Detect which cell encompasses the target text, then output its [X, Y] center coordinate. 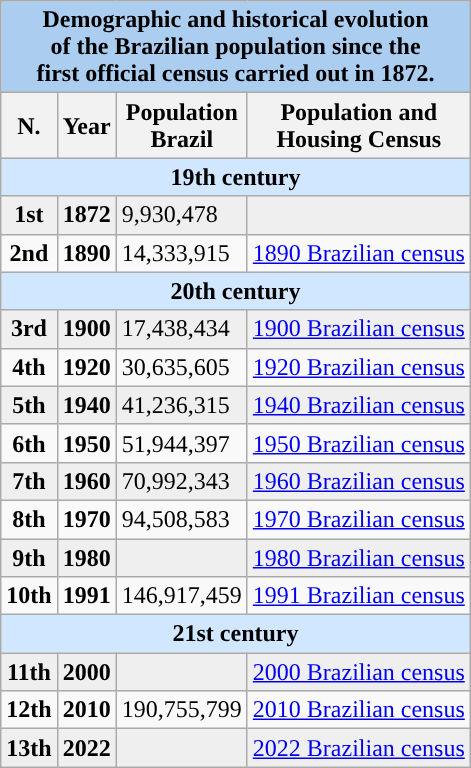
1890 [86, 253]
N. [29, 126]
1991 [86, 596]
1991 Brazilian census [358, 596]
1980 [86, 557]
4th [29, 367]
2000 [86, 672]
2nd [29, 253]
2000 Brazilian census [358, 672]
11th [29, 672]
1890 Brazilian census [358, 253]
1872 [86, 215]
1980 Brazilian census [358, 557]
41,236,315 [182, 405]
9th [29, 557]
70,992,343 [182, 481]
1960 Brazilian census [358, 481]
1st [29, 215]
1950 [86, 443]
17,438,434 [182, 329]
8th [29, 519]
2022 Brazilian census [358, 748]
2010 [86, 710]
1920 [86, 367]
1970 [86, 519]
2010 Brazilian census [358, 710]
30,635,605 [182, 367]
1900 Brazilian census [358, 329]
19th century [236, 177]
1960 [86, 481]
13th [29, 748]
Year [86, 126]
1920 Brazilian census [358, 367]
2022 [86, 748]
51,944,397 [182, 443]
21st century [236, 634]
7th [29, 481]
1900 [86, 329]
20th century [236, 291]
146,917,459 [182, 596]
PopulationBrazil [182, 126]
3rd [29, 329]
9,930,478 [182, 215]
Demographic and historical evolution of the Brazilian population since the first official census carried out in 1872. [236, 47]
1940 [86, 405]
1940 Brazilian census [358, 405]
12th [29, 710]
1970 Brazilian census [358, 519]
190,755,799 [182, 710]
14,333,915 [182, 253]
6th [29, 443]
5th [29, 405]
94,508,583 [182, 519]
10th [29, 596]
1950 Brazilian census [358, 443]
Population and Housing Census [358, 126]
